Identify which cell holds the provided text, then report its (X, Y) central coordinate. 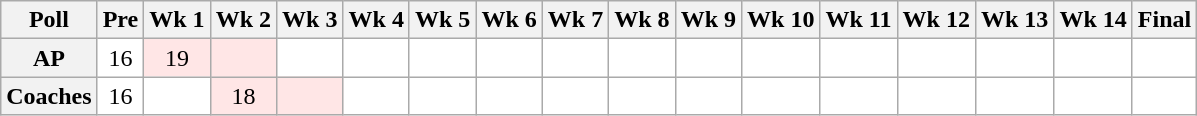
Wk 14 (1093, 20)
Wk 3 (310, 20)
Wk 11 (858, 20)
Coaches (49, 96)
Wk 12 (936, 20)
Wk 9 (708, 20)
Wk 2 (243, 20)
Wk 4 (376, 20)
Pre (120, 20)
Wk 5 (442, 20)
Poll (49, 20)
18 (243, 96)
AP (49, 58)
Wk 13 (1014, 20)
Wk 1 (177, 20)
Wk 10 (781, 20)
Final (1164, 20)
Wk 7 (575, 20)
Wk 8 (642, 20)
Wk 6 (509, 20)
19 (177, 58)
